For the text-containing cell, return its midpoint in (x, y) coordinate format. 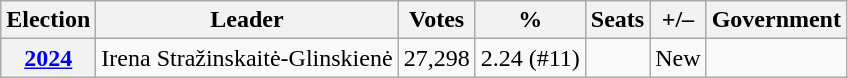
Leader (247, 20)
2.24 (#11) (530, 58)
New (678, 58)
Government (776, 20)
Votes (436, 20)
2024 (48, 58)
Irena Stražinskaitė-Glinskienė (247, 58)
Seats (617, 20)
+/– (678, 20)
% (530, 20)
Election (48, 20)
27,298 (436, 58)
